Provide the [X, Y] coordinate of the cell's center where the given text is located.  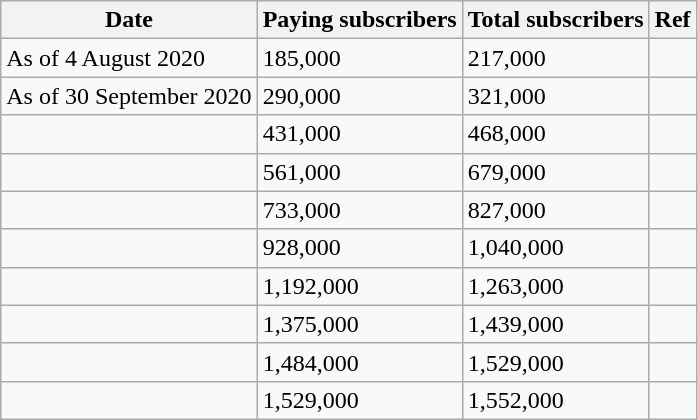
1,439,000 [556, 324]
468,000 [556, 134]
1,375,000 [360, 324]
733,000 [360, 210]
1,040,000 [556, 248]
217,000 [556, 58]
1,192,000 [360, 286]
679,000 [556, 172]
561,000 [360, 172]
431,000 [360, 134]
1,263,000 [556, 286]
185,000 [360, 58]
827,000 [556, 210]
Date [129, 20]
1,484,000 [360, 362]
Paying subscribers [360, 20]
1,552,000 [556, 400]
928,000 [360, 248]
Total subscribers [556, 20]
Ref [672, 20]
290,000 [360, 96]
As of 4 August 2020 [129, 58]
321,000 [556, 96]
As of 30 September 2020 [129, 96]
